Locate the cell with the specified text and output its (X, Y) center coordinate. 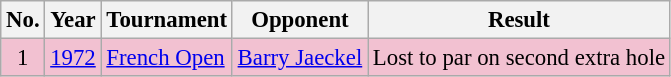
1 (23, 58)
Tournament (166, 20)
French Open (166, 58)
Opponent (300, 20)
Lost to par on second extra hole (520, 58)
No. (23, 20)
Year (73, 20)
1972 (73, 58)
Result (520, 20)
Barry Jaeckel (300, 58)
